Determine the [X, Y] coordinate at the center of the cell enclosing the given text.  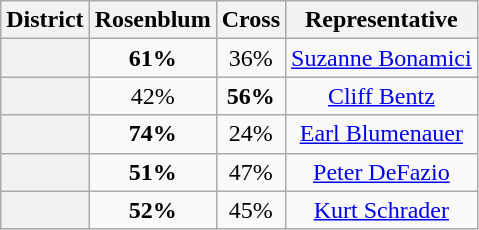
61% [152, 58]
District [45, 20]
42% [152, 96]
36% [250, 58]
52% [152, 210]
24% [250, 134]
56% [250, 96]
51% [152, 172]
74% [152, 134]
Earl Blumenauer [382, 134]
Rosenblum [152, 20]
Kurt Schrader [382, 210]
Peter DeFazio [382, 172]
Cross [250, 20]
45% [250, 210]
Representative [382, 20]
Suzanne Bonamici [382, 58]
47% [250, 172]
Cliff Bentz [382, 96]
